Locate the cell with the specified text and output its (x, y) center coordinate. 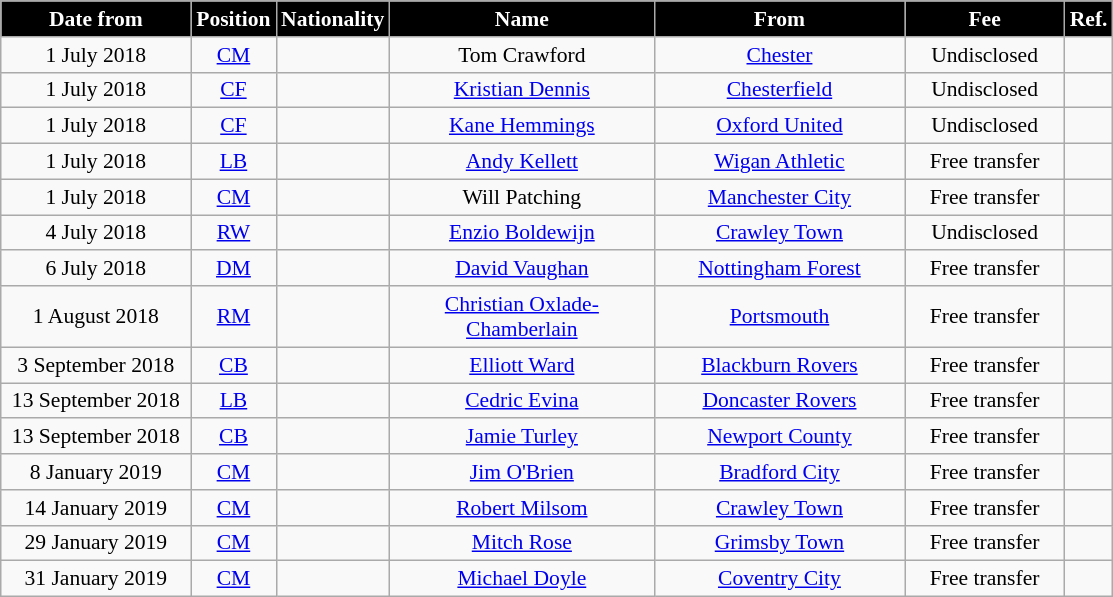
Position (234, 19)
Fee (985, 19)
DM (234, 269)
David Vaughan (522, 269)
Kane Hemmings (522, 126)
Robert Milsom (522, 508)
Jim O'Brien (522, 472)
Oxford United (779, 126)
Nationality (332, 19)
Mitch Rose (522, 543)
Kristian Dennis (522, 90)
Jamie Turley (522, 437)
6 July 2018 (96, 269)
Elliott Ward (522, 365)
Cedric Evina (522, 401)
31 January 2019 (96, 579)
4 July 2018 (96, 233)
Christian Oxlade-Chamberlain (522, 316)
Manchester City (779, 197)
Ref. (1089, 19)
Blackburn Rovers (779, 365)
Michael Doyle (522, 579)
Enzio Boldewijn (522, 233)
1 August 2018 (96, 316)
Newport County (779, 437)
RM (234, 316)
Name (522, 19)
Doncaster Rovers (779, 401)
Coventry City (779, 579)
Wigan Athletic (779, 162)
Andy Kellett (522, 162)
3 September 2018 (96, 365)
Bradford City (779, 472)
From (779, 19)
Nottingham Forest (779, 269)
Grimsby Town (779, 543)
Portsmouth (779, 316)
Chesterfield (779, 90)
Date from (96, 19)
RW (234, 233)
29 January 2019 (96, 543)
Chester (779, 55)
14 January 2019 (96, 508)
8 January 2019 (96, 472)
Will Patching (522, 197)
Tom Crawford (522, 55)
